Find where the given text appears and provide that cell's center as [X, Y] coordinate. 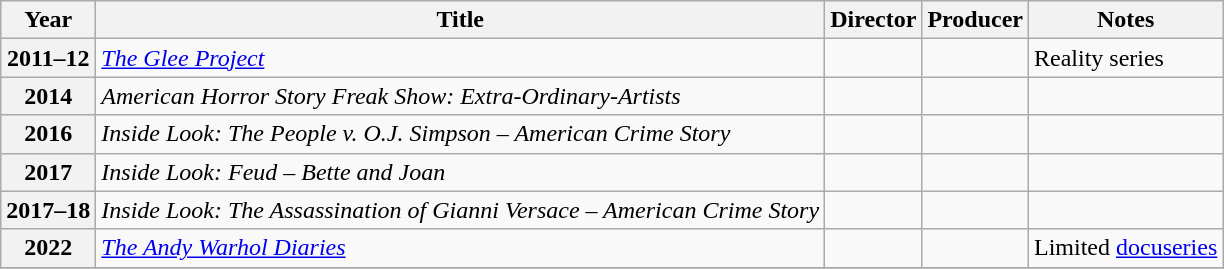
Notes [1125, 20]
2017 [48, 172]
Reality series [1125, 58]
Title [460, 20]
Limited docuseries [1125, 248]
Inside Look: The Assassination of Gianni Versace – American Crime Story [460, 210]
American Horror Story Freak Show: Extra-Ordinary-Artists [460, 96]
2011–12 [48, 58]
The Andy Warhol Diaries [460, 248]
Director [874, 20]
2014 [48, 96]
Year [48, 20]
The Glee Project [460, 58]
Inside Look: Feud – Bette and Joan [460, 172]
2022 [48, 248]
Inside Look: The People v. O.J. Simpson – American Crime Story [460, 134]
2017–18 [48, 210]
2016 [48, 134]
Producer [976, 20]
